Capture the cell that displays the provided text and extract its [X, Y] central coordinate. 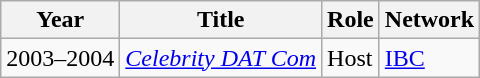
Role [351, 20]
Network [429, 20]
IBC [429, 58]
Celebrity DAT Com [221, 58]
Year [60, 20]
Host [351, 58]
Title [221, 20]
2003–2004 [60, 58]
